Find where the given text appears and provide that cell's center as (x, y) coordinate. 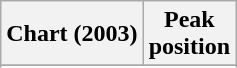
Chart (2003) (72, 34)
Peakposition (189, 34)
